Output the [X, Y] coordinate of the center of the cell containing the given text.  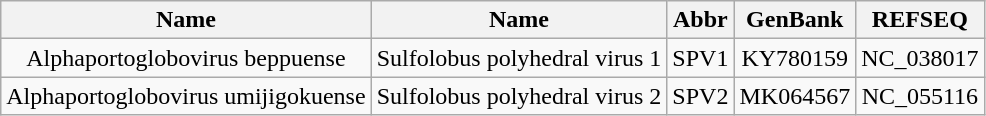
Alphaportoglobovirus umijigokuense [186, 96]
Sulfolobus polyhedral virus 2 [519, 96]
Alphaportoglobovirus beppuense [186, 58]
Sulfolobus polyhedral virus 1 [519, 58]
KY780159 [795, 58]
GenBank [795, 20]
NC_055116 [920, 96]
REFSEQ [920, 20]
Abbr [700, 20]
NC_038017 [920, 58]
SPV1 [700, 58]
MK064567 [795, 96]
SPV2 [700, 96]
